Detect which cell encompasses the target text, then output its (X, Y) center coordinate. 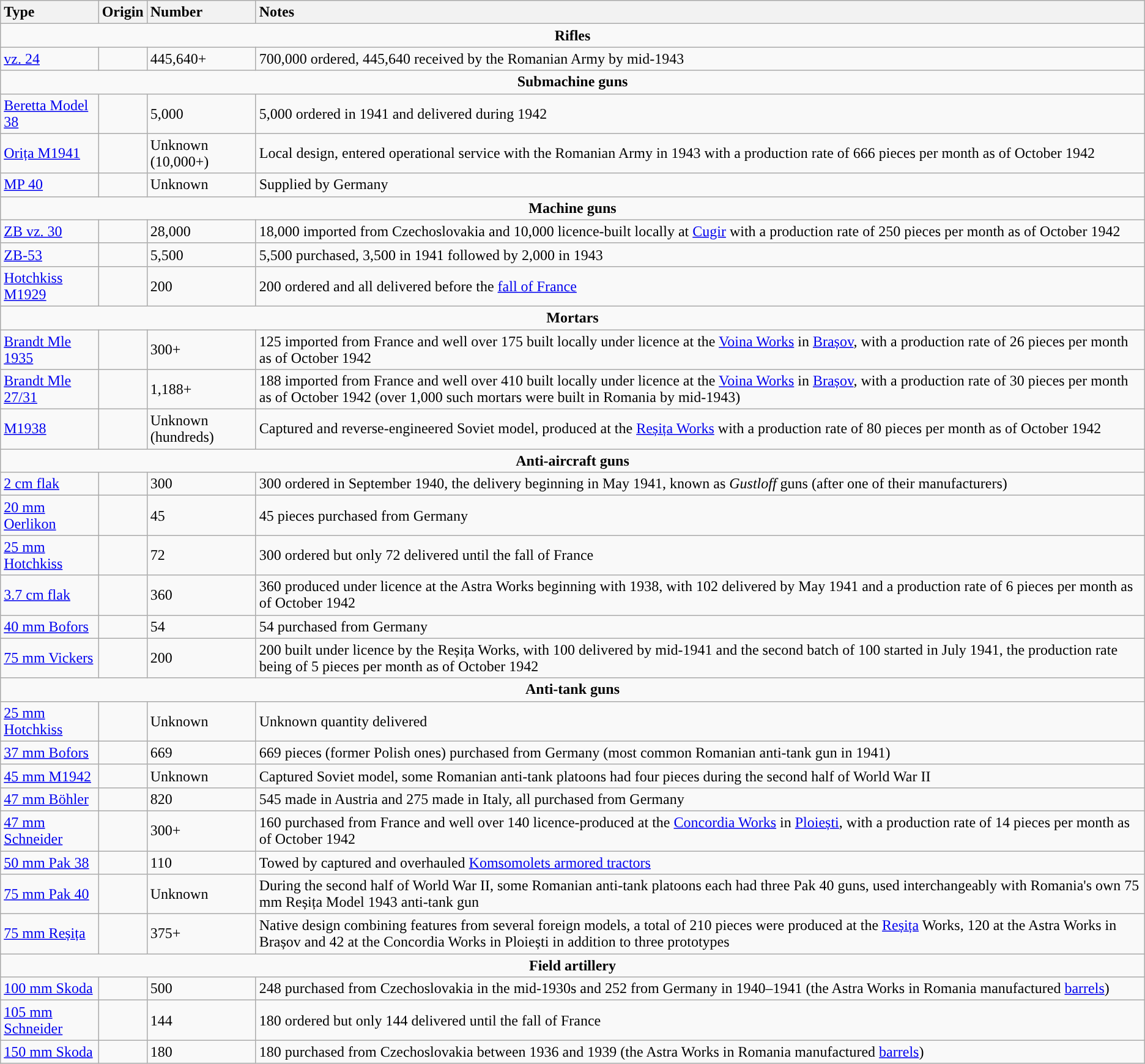
Unknown quantity delivered (700, 721)
2 cm flak (50, 484)
47 mm Schneider (50, 831)
5,000 ordered in 1941 and delivered during 1942 (700, 114)
72 (201, 556)
300 (201, 484)
Field artillery (572, 965)
Supplied by Germany (700, 185)
669 pieces (former Polish ones) purchased from Germany (most common Romanian anti-tank gun in 1941) (700, 753)
MP 40 (50, 185)
37 mm Bofors (50, 753)
248 purchased from Czechoslovakia in the mid-1930s and 252 from Germany in 1940–1941 (the Astra Works in Romania manufactured barrels) (700, 989)
360 (201, 595)
47 mm Böhler (50, 799)
M1938 (50, 430)
50 mm Pak 38 (50, 862)
300 ordered but only 72 delivered until the fall of France (700, 556)
20 mm Oerlikon (50, 515)
ZB vz. 30 (50, 231)
Submachine guns (572, 82)
5,500 purchased, 3,500 in 1941 followed by 2,000 in 1943 (700, 255)
500 (201, 989)
28,000 (201, 231)
820 (201, 799)
Local design, entered operational service with the Romanian Army in 1943 with a production rate of 666 pieces per month as of October 1942 (700, 153)
Type (50, 12)
Brandt Mle 27/31 (50, 389)
75 mm Vickers (50, 658)
1,188+ (201, 389)
669 (201, 753)
Unknown (hundreds) (201, 430)
5,500 (201, 255)
Machine guns (572, 208)
Captured Soviet model, some Romanian anti-tank platoons had four pieces during the second half of World War II (700, 776)
Rifles (572, 35)
Number (201, 12)
Mortars (572, 318)
545 made in Austria and 275 made in Italy, all purchased from Germany (700, 799)
Unknown (10,000+) (201, 153)
150 mm Skoda (50, 1052)
54 purchased from Germany (700, 627)
300 ordered in September 1940, the delivery beginning in May 1941, known as Gustloff guns (after one of their manufacturers) (700, 484)
vz. 24 (50, 59)
180 (201, 1052)
Origin (122, 12)
180 ordered but only 144 delivered until the fall of France (700, 1021)
40 mm Bofors (50, 627)
105 mm Schneider (50, 1021)
ZB-53 (50, 255)
100 mm Skoda (50, 989)
Notes (700, 12)
5,000 (201, 114)
3.7 cm flak (50, 595)
445,640+ (201, 59)
45 mm M1942 (50, 776)
Orița M1941 (50, 153)
Anti-aircraft guns (572, 461)
Anti-tank guns (572, 690)
144 (201, 1021)
45 (201, 515)
Beretta Model 38 (50, 114)
Captured and reverse-engineered Soviet model, produced at the Reșița Works with a production rate of 80 pieces per month as of October 1942 (700, 430)
700,000 ordered, 445,640 received by the Romanian Army by mid-1943 (700, 59)
Towed by captured and overhauled Komsomolets armored tractors (700, 862)
45 pieces purchased from Germany (700, 515)
Brandt Mle 1935 (50, 349)
18,000 imported from Czechoslovakia and 10,000 licence-built locally at Cugir with a production rate of 250 pieces per month as of October 1942 (700, 231)
180 purchased from Czechoslovakia between 1936 and 1939 (the Astra Works in Romania manufactured barrels) (700, 1052)
110 (201, 862)
75 mm Pak 40 (50, 895)
75 mm Reșița (50, 934)
375+ (201, 934)
Hotchkiss M1929 (50, 286)
200 ordered and all delivered before the fall of France (700, 286)
54 (201, 627)
